Identify which cell holds the provided text, then report its (x, y) central coordinate. 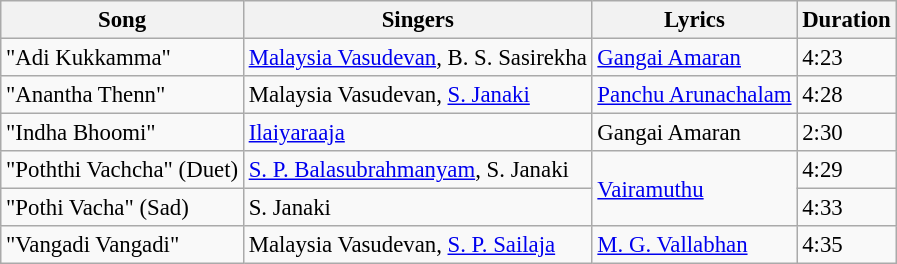
M. G. Vallabhan (694, 245)
"Poththi Vachcha" (Duet) (122, 170)
"Indha Bhoomi" (122, 133)
Ilaiyaraaja (418, 133)
"Anantha Thenn" (122, 95)
"Adi Kukkamma" (122, 58)
"Pothi Vacha" (Sad) (122, 208)
Malaysia Vasudevan, S. Janaki (418, 95)
Singers (418, 20)
4:29 (846, 170)
Lyrics (694, 20)
4:33 (846, 208)
S. Janaki (418, 208)
Duration (846, 20)
4:35 (846, 245)
Song (122, 20)
S. P. Balasubrahmanyam, S. Janaki (418, 170)
Malaysia Vasudevan, B. S. Sasirekha (418, 58)
2:30 (846, 133)
4:23 (846, 58)
Vairamuthu (694, 188)
4:28 (846, 95)
Panchu Arunachalam (694, 95)
Malaysia Vasudevan, S. P. Sailaja (418, 245)
"Vangadi Vangadi" (122, 245)
